Extract the [X, Y] coordinate from the center of the cell holding the provided text.  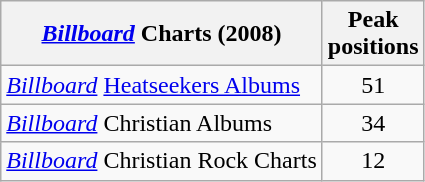
51 [373, 85]
34 [373, 123]
Billboard Charts (2008) [162, 34]
12 [373, 161]
Peakpositions [373, 34]
Billboard Heatseekers Albums [162, 85]
Billboard Christian Rock Charts [162, 161]
Billboard Christian Albums [162, 123]
